Return the (X, Y) coordinate for the center point of the cell that contains the specified text.  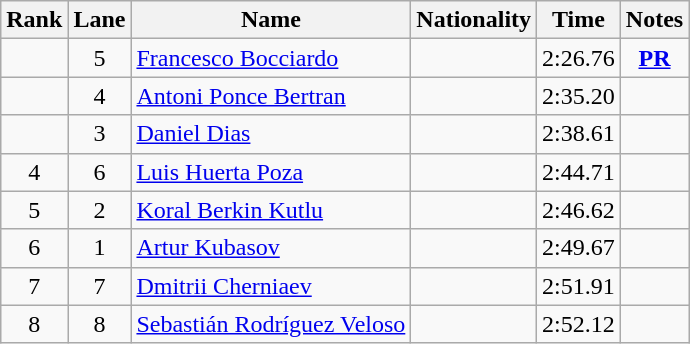
Sebastián Rodríguez Veloso (271, 324)
2:26.76 (579, 58)
Rank (34, 20)
2:35.20 (579, 96)
2:51.91 (579, 286)
Lane (100, 20)
2:49.67 (579, 248)
Name (271, 20)
Francesco Bocciardo (271, 58)
Dmitrii Cherniaev (271, 286)
2:44.71 (579, 172)
Artur Kubasov (271, 248)
Daniel Dias (271, 134)
3 (100, 134)
1 (100, 248)
2:52.12 (579, 324)
Time (579, 20)
2 (100, 210)
2:38.61 (579, 134)
2:46.62 (579, 210)
Notes (654, 20)
Luis Huerta Poza (271, 172)
PR (654, 58)
Nationality (474, 20)
Koral Berkin Kutlu (271, 210)
Antoni Ponce Bertran (271, 96)
